Capture the cell that displays the provided text and extract its (x, y) central coordinate. 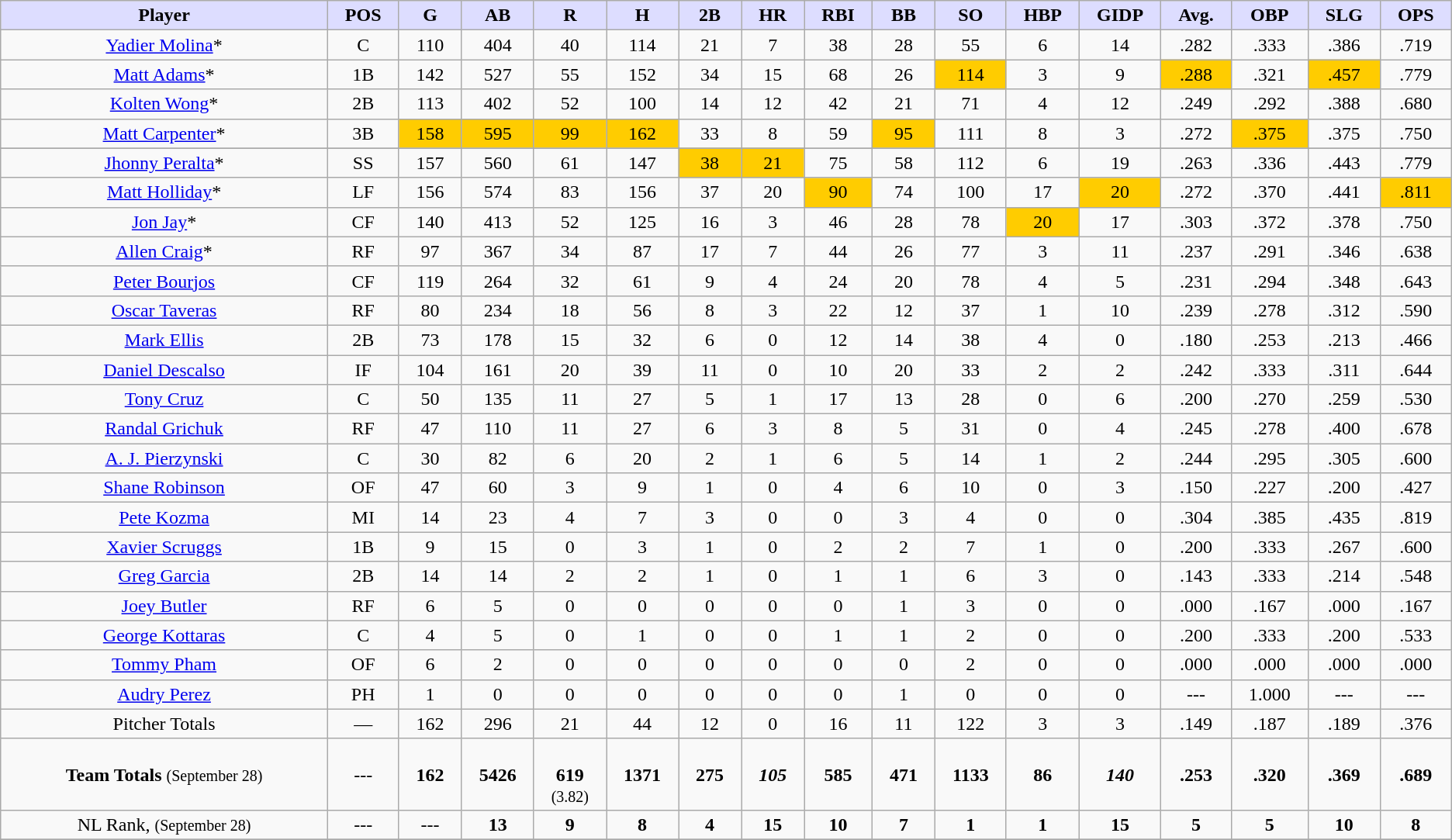
Randal Grichuk (164, 429)
83 (569, 192)
.680 (1416, 104)
.270 (1269, 399)
.311 (1343, 370)
42 (838, 104)
.441 (1343, 192)
161 (498, 370)
AB (498, 16)
SO (970, 16)
Shane Robinson (164, 488)
RBI (838, 16)
.259 (1343, 399)
.245 (1196, 429)
71 (970, 104)
82 (498, 458)
.811 (1416, 192)
264 (498, 281)
404 (498, 45)
30 (430, 458)
105 (773, 774)
142 (430, 74)
.678 (1416, 429)
.385 (1269, 517)
.180 (1196, 340)
135 (498, 399)
Yadier Molina* (164, 45)
Team Totals (September 28) (164, 774)
585 (838, 774)
BB (903, 16)
.282 (1196, 45)
.237 (1196, 251)
560 (498, 163)
234 (498, 310)
97 (430, 251)
.370 (1269, 192)
Peter Bourjos (164, 281)
.427 (1416, 488)
22 (838, 310)
402 (498, 104)
.292 (1269, 104)
.303 (1196, 222)
LF (363, 192)
178 (498, 340)
77 (970, 251)
.400 (1343, 429)
Jon Jay* (164, 222)
.457 (1343, 74)
George Kottaras (164, 635)
367 (498, 251)
.321 (1269, 74)
.348 (1343, 281)
.214 (1343, 576)
Matt Holliday* (164, 192)
PH (363, 694)
125 (642, 222)
.295 (1269, 458)
.643 (1416, 281)
.435 (1343, 517)
5426 (498, 774)
.530 (1416, 399)
.819 (1416, 517)
HBP (1042, 16)
104 (430, 370)
119 (430, 281)
46 (838, 222)
619 (3.82) (569, 774)
.638 (1416, 251)
.149 (1196, 724)
Daniel Descalso (164, 370)
.242 (1196, 370)
.263 (1196, 163)
.548 (1416, 576)
A. J. Pierzynski (164, 458)
24 (838, 281)
122 (970, 724)
95 (903, 133)
3B (363, 133)
.267 (1343, 547)
40 (569, 45)
275 (710, 774)
111 (970, 133)
Pitcher Totals (164, 724)
147 (642, 163)
Kolten Wong* (164, 104)
.376 (1416, 724)
39 (642, 370)
50 (430, 399)
59 (838, 133)
18 (569, 310)
113 (430, 104)
.244 (1196, 458)
.143 (1196, 576)
— (363, 724)
158 (430, 133)
157 (430, 163)
Matt Adams* (164, 74)
.189 (1343, 724)
SLG (1343, 16)
413 (498, 222)
31 (970, 429)
SS (363, 163)
IF (363, 370)
.466 (1416, 340)
1371 (642, 774)
Allen Craig* (164, 251)
73 (430, 340)
.305 (1343, 458)
G (430, 16)
.388 (1343, 104)
574 (498, 192)
1133 (970, 774)
GIDP (1120, 16)
Xavier Scruggs (164, 547)
87 (642, 251)
74 (903, 192)
.644 (1416, 370)
.288 (1196, 74)
.369 (1343, 774)
Player (164, 16)
Tommy Pham (164, 665)
.312 (1343, 310)
Jhonny Peralta* (164, 163)
.304 (1196, 517)
60 (498, 488)
1.000 (1269, 694)
.719 (1416, 45)
.378 (1343, 222)
Greg Garcia (164, 576)
86 (1042, 774)
68 (838, 74)
.291 (1269, 251)
.533 (1416, 635)
H (642, 16)
R (569, 16)
HR (773, 16)
.227 (1269, 488)
Pete Kozma (164, 517)
90 (838, 192)
.336 (1269, 163)
Joey Butler (164, 606)
80 (430, 310)
Oscar Taveras (164, 310)
Mark Ellis (164, 340)
OPS (1416, 16)
.239 (1196, 310)
471 (903, 774)
.443 (1343, 163)
56 (642, 310)
Tony Cruz (164, 399)
Matt Carpenter* (164, 133)
.187 (1269, 724)
.150 (1196, 488)
23 (498, 517)
.249 (1196, 104)
527 (498, 74)
.213 (1343, 340)
POS (363, 16)
99 (569, 133)
595 (498, 133)
.386 (1343, 45)
112 (970, 163)
.689 (1416, 774)
.294 (1269, 281)
.590 (1416, 310)
MI (363, 517)
.231 (1196, 281)
OBP (1269, 16)
Audry Perez (164, 694)
.372 (1269, 222)
58 (903, 163)
.346 (1343, 251)
Avg. (1196, 16)
NL Rank, (September 28) (164, 824)
19 (1120, 163)
152 (642, 74)
75 (838, 163)
.320 (1269, 774)
296 (498, 724)
